For the text-containing cell, return its midpoint in [X, Y] coordinate format. 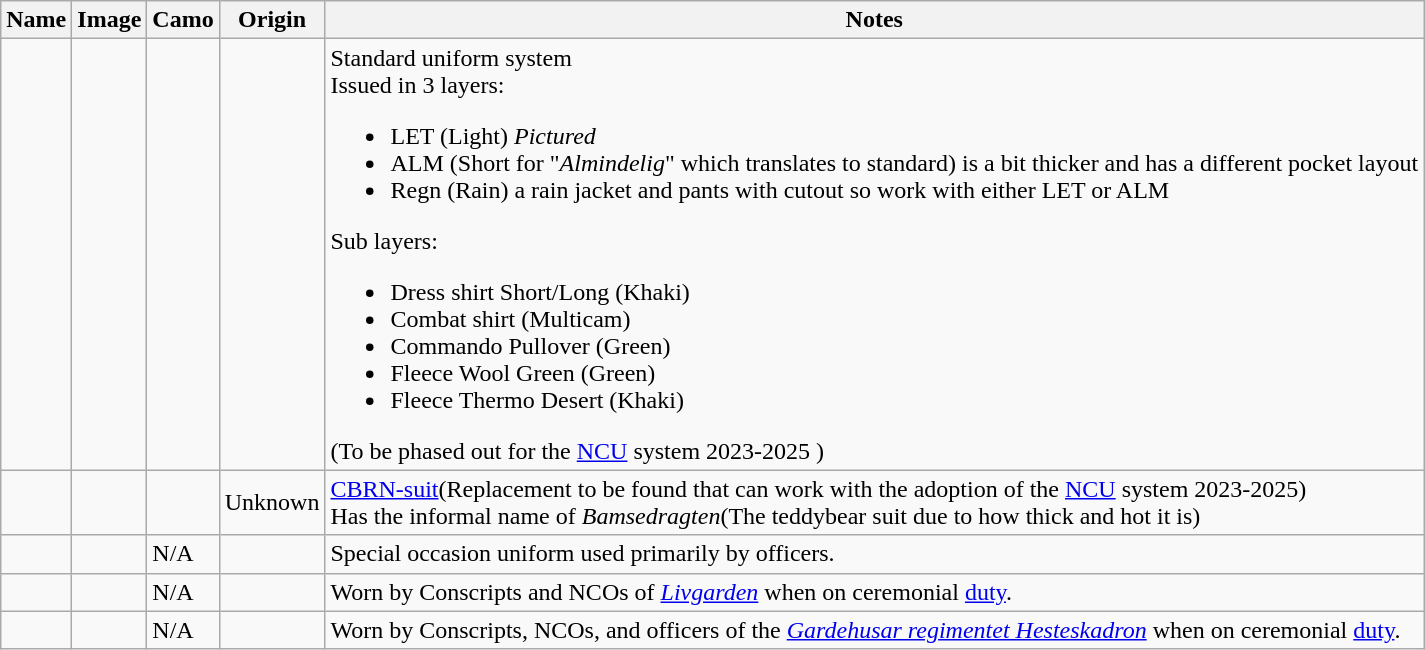
Worn by Conscripts, NCOs, and officers of the Gardehusar regimentet Hesteskadron when on ceremonial duty. [874, 630]
Worn by Conscripts and NCOs of Livgarden when on ceremonial duty. [874, 592]
Special occasion uniform used primarily by officers. [874, 554]
Image [110, 20]
Name [36, 20]
Camo [183, 20]
Unknown [272, 502]
Origin [272, 20]
Notes [874, 20]
